Return the [X, Y] coordinate for the center point of the cell that contains the specified text.  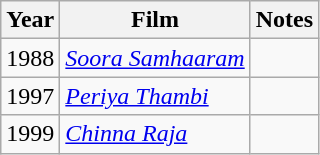
Year [30, 20]
Periya Thambi [155, 96]
Notes [284, 20]
1999 [30, 134]
1988 [30, 58]
1997 [30, 96]
Film [155, 20]
Soora Samhaaram [155, 58]
Chinna Raja [155, 134]
